Find where the given text appears and provide that cell's center as [x, y] coordinate. 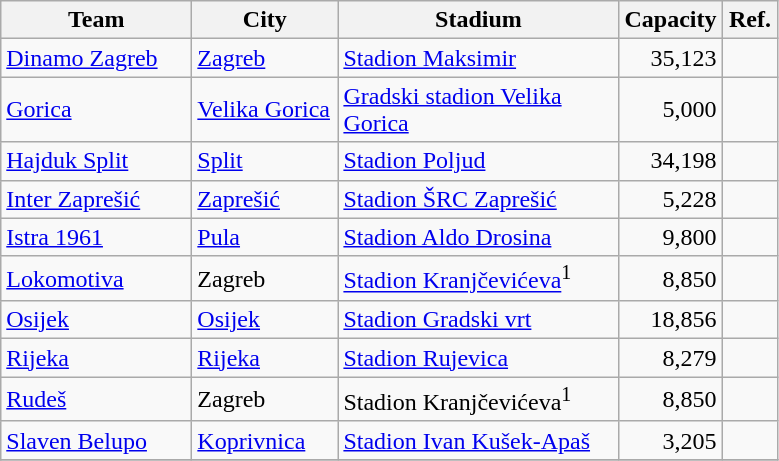
Dinamo Zagreb [96, 58]
Stadium [478, 20]
Slaven Belupo [96, 440]
Stadion Rujevica [478, 358]
Ref. [750, 20]
Koprivnica [265, 440]
Stadion Maksimir [478, 58]
3,205 [670, 440]
Split [265, 161]
Stadion ŠRC Zaprešić [478, 199]
8,279 [670, 358]
Stadion Poljud [478, 161]
Gorica [96, 110]
Stadion Ivan Kušek-Apaš [478, 440]
City [265, 20]
Gradski stadion Velika Gorica [478, 110]
Stadion Aldo Drosina [478, 237]
35,123 [670, 58]
Hajduk Split [96, 161]
Stadion Gradski vrt [478, 320]
5,228 [670, 199]
Capacity [670, 20]
Team [96, 20]
5,000 [670, 110]
Lokomotiva [96, 278]
Rudeš [96, 400]
Istra 1961 [96, 237]
18,856 [670, 320]
9,800 [670, 237]
Pula [265, 237]
Velika Gorica [265, 110]
Zaprešić [265, 199]
34,198 [670, 161]
Inter Zaprešić [96, 199]
